Extract the [X, Y] coordinate from the center of the cell holding the provided text.  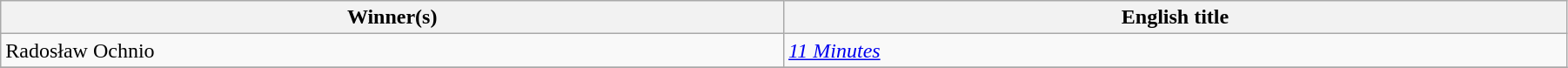
Radosław Ochnio [392, 51]
English title [1176, 17]
11 Minutes [1176, 51]
Winner(s) [392, 17]
